Output the [x, y] coordinate of the center of the cell containing the given text.  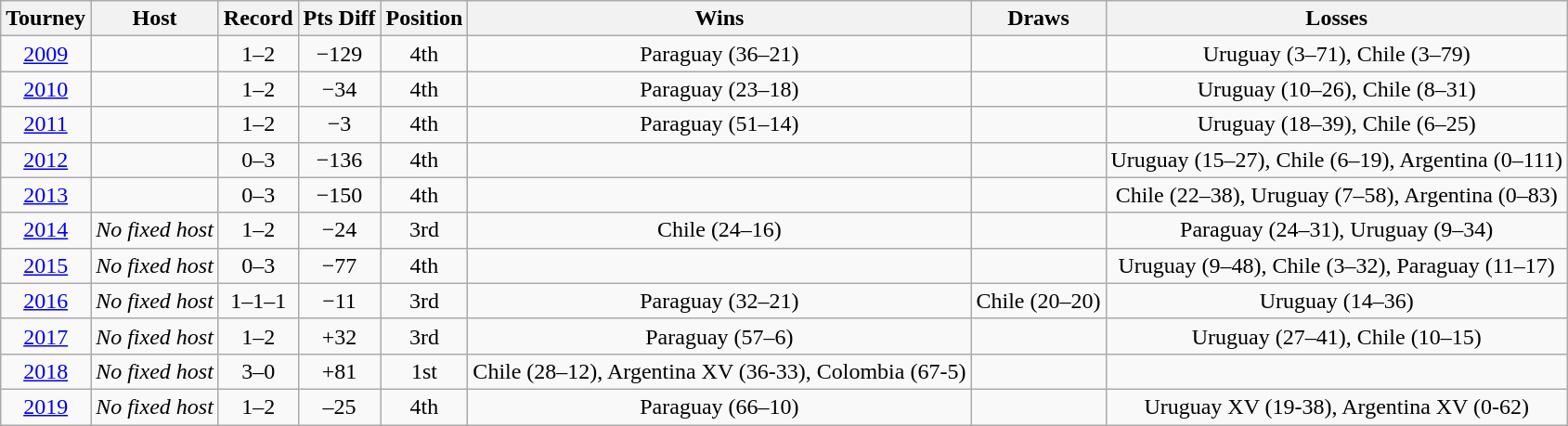
Wins [719, 19]
Draws [1038, 19]
Uruguay (18–39), Chile (6–25) [1337, 124]
Tourney [46, 19]
−3 [340, 124]
−34 [340, 89]
Paraguay (36–21) [719, 54]
Uruguay (3–71), Chile (3–79) [1337, 54]
Host [155, 19]
Uruguay (15–27), Chile (6–19), Argentina (0–111) [1337, 160]
Chile (22–38), Uruguay (7–58), Argentina (0–83) [1337, 195]
Chile (28–12), Argentina XV (36-33), Colombia (67-5) [719, 371]
Paraguay (51–14) [719, 124]
2013 [46, 195]
Uruguay (14–36) [1337, 301]
2011 [46, 124]
−129 [340, 54]
Uruguay (27–41), Chile (10–15) [1337, 336]
Paraguay (23–18) [719, 89]
Paraguay (66–10) [719, 407]
Losses [1337, 19]
−11 [340, 301]
−150 [340, 195]
Uruguay XV (19-38), Argentina XV (0-62) [1337, 407]
1–1–1 [258, 301]
Paraguay (57–6) [719, 336]
Chile (20–20) [1038, 301]
–25 [340, 407]
1st [424, 371]
2017 [46, 336]
Position [424, 19]
Uruguay (9–48), Chile (3–32), Paraguay (11–17) [1337, 265]
2014 [46, 230]
Chile (24–16) [719, 230]
Pts Diff [340, 19]
+81 [340, 371]
2009 [46, 54]
2019 [46, 407]
2015 [46, 265]
Paraguay (24–31), Uruguay (9–34) [1337, 230]
2010 [46, 89]
Paraguay (32–21) [719, 301]
Record [258, 19]
2012 [46, 160]
−24 [340, 230]
3–0 [258, 371]
Uruguay (10–26), Chile (8–31) [1337, 89]
2018 [46, 371]
+32 [340, 336]
−77 [340, 265]
2016 [46, 301]
−136 [340, 160]
